Search for the cell housing the specified text and yield its (X, Y) center coordinate. 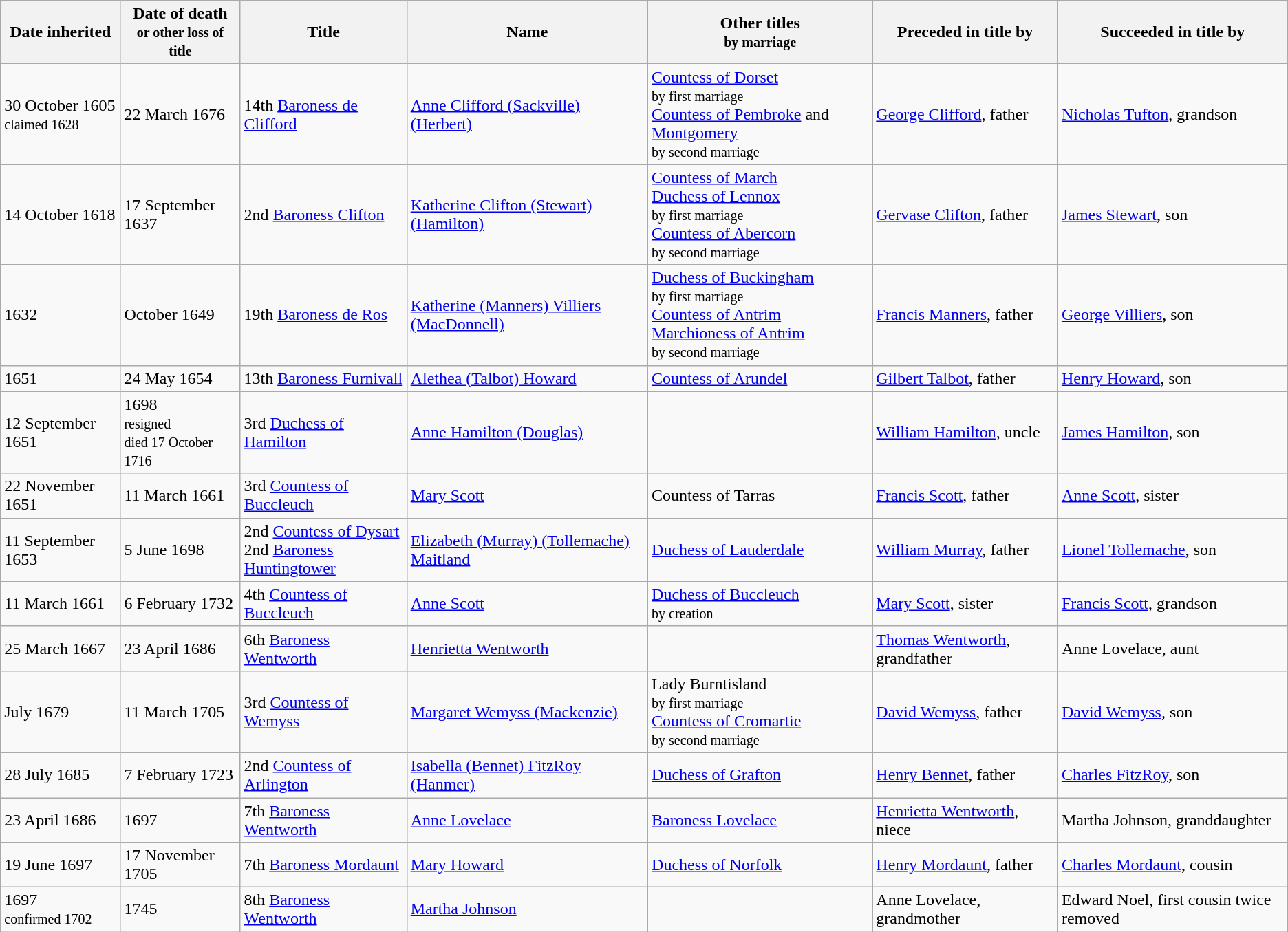
6th Baroness Wentworth (323, 648)
3rd Duchess of Hamilton (323, 432)
2nd Countess of Arlington (323, 774)
Anne Scott, sister (1172, 495)
James Hamilton, son (1172, 432)
Charles Mordaunt, cousin (1172, 865)
17 November 1705 (180, 865)
Mary Scott, sister (965, 604)
David Wemyss, father (965, 711)
Anne Hamilton (Douglas) (527, 432)
3rd Countess of Wemyss (323, 711)
David Wemyss, son (1172, 711)
12 September 1651 (61, 432)
2nd Baroness Clifton (323, 215)
October 1649 (180, 315)
Anne Scott (527, 604)
Other titlesby marriage (760, 32)
19 June 1697 (61, 865)
5 June 1698 (180, 550)
Francis Manners, father (965, 315)
1745 (180, 909)
3rd Countess of Buccleuch (323, 495)
Countess of Tarras (760, 495)
July 1679 (61, 711)
Henry Bennet, father (965, 774)
Edward Noel, first cousin twice removed (1172, 909)
Preceded in title by (965, 32)
Name (527, 32)
17 September 1637 (180, 215)
8th Baroness Wentworth (323, 909)
11 March 1705 (180, 711)
Date of deathor other loss of title (180, 32)
Duchess of Lauderdale (760, 550)
1697 (180, 820)
Isabella (Bennet) FitzRoy (Hanmer) (527, 774)
William Hamilton, uncle (965, 432)
Henrietta Wentworth, niece (965, 820)
14 October 1618 (61, 215)
Martha Johnson (527, 909)
Francis Scott, father (965, 495)
Henrietta Wentworth (527, 648)
Anne Lovelace, grandmother (965, 909)
Margaret Wemyss (Mackenzie) (527, 711)
Nicholas Tufton, grandson (1172, 114)
George Villiers, son (1172, 315)
Francis Scott, grandson (1172, 604)
Succeeded in title by (1172, 32)
Henry Mordaunt, father (965, 865)
7th Baroness Wentworth (323, 820)
Duchess of Buccleuchby creation (760, 604)
13th Baroness Furnivall (323, 378)
Date inherited (61, 32)
25 March 1667 (61, 648)
Mary Howard (527, 865)
Thomas Wentworth, grandfather (965, 648)
Gervase Clifton, father (965, 215)
Countess of Dorsetby first marriageCountess of Pembroke and Montgomeryby second marriage (760, 114)
Duchess of Buckinghamby first marriageCountess of AntrimMarchioness of Antrimby second marriage (760, 315)
6 February 1732 (180, 604)
Lady Burntislandby first marriageCountess of Cromartieby second marriage (760, 711)
William Murray, father (965, 550)
Baroness Lovelace (760, 820)
Elizabeth (Murray) (Tollemache) Maitland (527, 550)
1651 (61, 378)
7th Baroness Mordaunt (323, 865)
Lionel Tollemache, son (1172, 550)
24 May 1654 (180, 378)
Alethea (Talbot) Howard (527, 378)
7 February 1723 (180, 774)
2nd Countess of Dysart2nd Baroness Huntingtower (323, 550)
14th Baroness de Clifford (323, 114)
11 September 1653 (61, 550)
Charles FitzRoy, son (1172, 774)
Anne Clifford (Sackville) (Herbert) (527, 114)
Countess of Arundel (760, 378)
Henry Howard, son (1172, 378)
Title (323, 32)
James Stewart, son (1172, 215)
Duchess of Norfolk (760, 865)
30 October 1605claimed 1628 (61, 114)
Martha Johnson, granddaughter (1172, 820)
1632 (61, 315)
Katherine (Manners) Villiers (MacDonnell) (527, 315)
Anne Lovelace, aunt (1172, 648)
Mary Scott (527, 495)
19th Baroness de Ros (323, 315)
Gilbert Talbot, father (965, 378)
22 March 1676 (180, 114)
Anne Lovelace (527, 820)
1698resigneddied 17 October 1716 (180, 432)
28 July 1685 (61, 774)
Katherine Clifton (Stewart) (Hamilton) (527, 215)
George Clifford, father (965, 114)
4th Countess of Buccleuch (323, 604)
1697confirmed 1702 (61, 909)
22 November 1651 (61, 495)
Duchess of Grafton (760, 774)
Countess of MarchDuchess of Lennoxby first marriageCountess of Abercornby second marriage (760, 215)
